Extract the [X, Y] coordinate from the center of the cell holding the provided text.  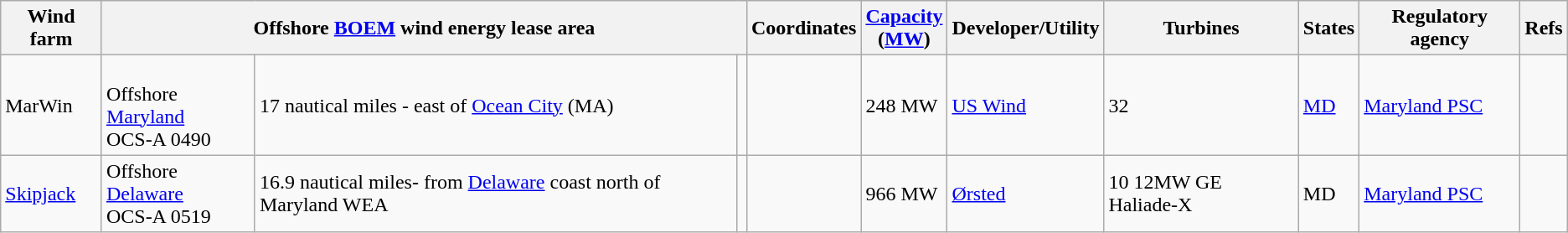
Wind farm [52, 28]
Turbines [1201, 28]
Capacity(MW) [905, 28]
Offshore BOEM wind energy lease area [424, 28]
MarWin [52, 106]
16.9 nautical miles- from Delaware coast north of Maryland WEA [496, 194]
Offshore MarylandOCS-A 0490 [178, 106]
32 [1201, 106]
17 nautical miles - east of Ocean City (MA) [496, 106]
Refs [1544, 28]
966 MW [905, 194]
10 12MW GE Haliade-X [1201, 194]
Regulatory agency [1440, 28]
US Wind [1025, 106]
248 MW [905, 106]
Coordinates [803, 28]
Offshore DelawareOCS-A 0519 [178, 194]
States [1328, 28]
Skipjack [52, 194]
Developer/Utility [1025, 28]
Ørsted [1025, 194]
